Identify which cell holds the provided text, then report its [x, y] central coordinate. 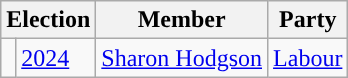
Party [308, 20]
Election [48, 20]
Labour [308, 58]
Member [182, 20]
Sharon Hodgson [182, 58]
2024 [56, 58]
